Capture the cell that displays the provided text and extract its (x, y) central coordinate. 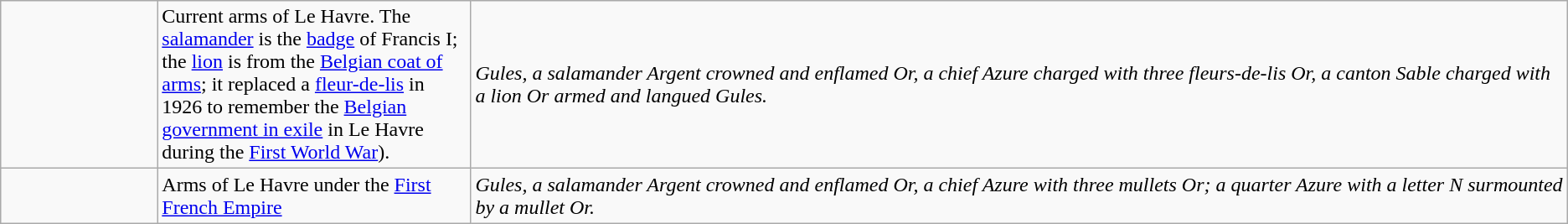
Arms of Le Havre under the First French Empire (314, 196)
Gules, a salamander Argent crowned and enflamed Or, a chief Azure with three mullets Or; a quarter Azure with a letter N surmounted by a mullet Or. (1019, 196)
